Extract the [X, Y] coordinate from the center of the cell holding the provided text.  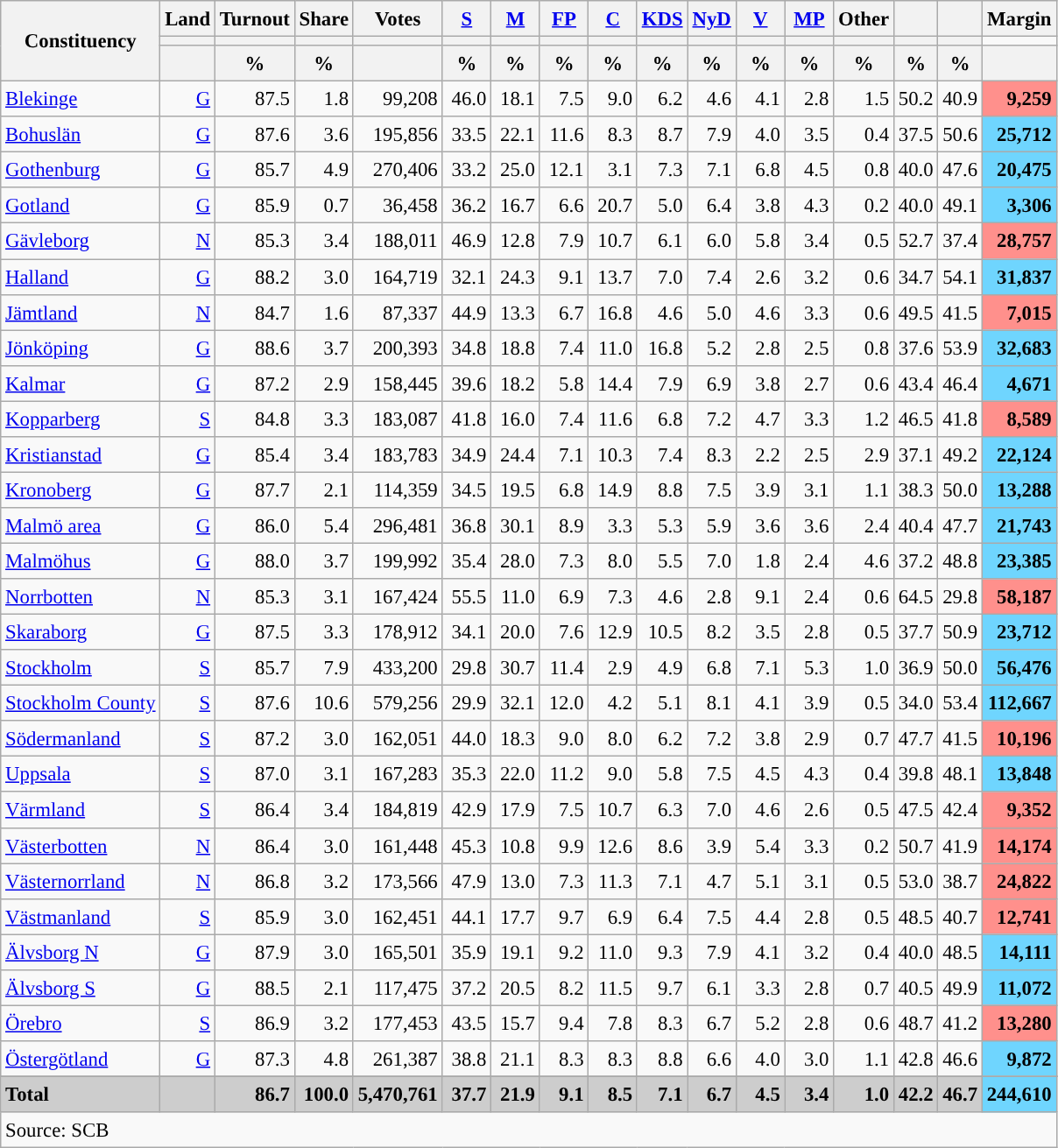
39.6 [467, 384]
86.9 [254, 1023]
99,208 [398, 100]
8.6 [662, 846]
10.3 [613, 455]
24,822 [1019, 881]
112,667 [1019, 704]
87,337 [398, 312]
9.4 [564, 1023]
46.6 [960, 1060]
49.1 [960, 205]
47.6 [960, 170]
5.9 [712, 525]
20.0 [516, 632]
V [760, 19]
19.1 [516, 953]
18.3 [516, 739]
16.0 [516, 419]
Skaraborg [81, 632]
84.7 [254, 312]
8.5 [613, 1095]
36,458 [398, 205]
86.8 [254, 881]
37.1 [915, 455]
34.1 [467, 632]
Malmö area [81, 525]
188,011 [398, 242]
44.0 [467, 739]
2.7 [809, 384]
42.2 [915, 1095]
34.7 [915, 277]
114,359 [398, 490]
C [613, 19]
162,051 [398, 739]
21.9 [516, 1095]
36.2 [467, 205]
8.9 [564, 525]
41.2 [960, 1023]
13,280 [1019, 1023]
88.5 [254, 988]
17.7 [516, 916]
28.0 [516, 560]
Source: SCB [529, 1130]
24.4 [516, 455]
7,015 [1019, 312]
6.3 [662, 811]
53.0 [915, 881]
53.9 [960, 349]
10.8 [516, 846]
Västerbotten [81, 846]
40.4 [915, 525]
20,475 [1019, 170]
40.5 [915, 988]
88.6 [254, 349]
36.8 [467, 525]
Stockholm County [81, 704]
Kristianstad [81, 455]
158,445 [398, 384]
13.0 [516, 881]
Stockholm [81, 667]
3,306 [1019, 205]
86.7 [254, 1095]
11.4 [564, 667]
53.4 [960, 704]
36.9 [915, 667]
Gävleborg [81, 242]
11.3 [613, 881]
Turnout [254, 19]
Uppsala [81, 774]
164,719 [398, 277]
Kronoberg [81, 490]
KDS [662, 19]
42.8 [915, 1060]
6.0 [712, 242]
23,385 [1019, 560]
39.8 [915, 774]
49.5 [915, 312]
14.4 [613, 384]
244,610 [1019, 1095]
87.7 [254, 490]
183,087 [398, 419]
35.9 [467, 953]
9.9 [564, 846]
30.7 [516, 667]
12.8 [516, 242]
18.8 [516, 349]
12.9 [613, 632]
7.6 [564, 632]
64.5 [915, 597]
28,757 [1019, 242]
19.5 [516, 490]
Värmland [81, 811]
Norrbotten [81, 597]
296,481 [398, 525]
Södermanland [81, 739]
5.5 [662, 560]
11.5 [613, 988]
10,196 [1019, 739]
2.2 [760, 455]
Älvsborg N [81, 953]
7.8 [613, 1023]
Gothenburg [81, 170]
16.7 [516, 205]
14,111 [1019, 953]
30.1 [516, 525]
41.9 [960, 846]
Kalmar [81, 384]
55.5 [467, 597]
22,124 [1019, 455]
M [516, 19]
46.5 [915, 419]
9,352 [1019, 811]
34.8 [467, 349]
117,475 [398, 988]
20.5 [516, 988]
85.4 [254, 455]
4.2 [613, 704]
58,187 [1019, 597]
13.3 [516, 312]
23,712 [1019, 632]
195,856 [398, 135]
Land [187, 19]
46.0 [467, 100]
10.6 [324, 704]
Jönköping [81, 349]
33.5 [467, 135]
29.9 [467, 704]
87.0 [254, 774]
8.1 [712, 704]
88.0 [254, 560]
40.7 [960, 916]
44.9 [467, 312]
13,848 [1019, 774]
1.2 [864, 419]
48.1 [960, 774]
35.4 [467, 560]
Gotland [81, 205]
34.5 [467, 490]
Västernorrland [81, 881]
9.3 [662, 953]
18.1 [516, 100]
Votes [398, 19]
48.8 [960, 560]
199,992 [398, 560]
9,872 [1019, 1060]
31,837 [1019, 277]
10.5 [662, 632]
12.0 [564, 704]
12.6 [613, 846]
Share [324, 19]
46.9 [467, 242]
48.7 [915, 1023]
54.1 [960, 277]
22.0 [516, 774]
13.7 [613, 277]
20.7 [613, 205]
579,256 [398, 704]
37.5 [915, 135]
183,783 [398, 455]
433,200 [398, 667]
50.6 [960, 135]
86.0 [254, 525]
Jämtland [81, 312]
50.7 [915, 846]
18.2 [516, 384]
Västmanland [81, 916]
42.9 [467, 811]
25,712 [1019, 135]
35.3 [467, 774]
40.9 [960, 100]
261,387 [398, 1060]
14.9 [613, 490]
1.6 [324, 312]
162,451 [398, 916]
84.8 [254, 419]
Blekinge [81, 100]
42.4 [960, 811]
22.1 [516, 135]
88.2 [254, 277]
17.9 [516, 811]
4,671 [1019, 384]
21.1 [516, 1060]
25.0 [516, 170]
173,566 [398, 881]
13,288 [1019, 490]
Halland [81, 277]
47.5 [915, 811]
34.0 [915, 704]
MP [809, 19]
24.3 [516, 277]
Bohuslän [81, 135]
178,912 [398, 632]
Älvsborg S [81, 988]
270,406 [398, 170]
Kopparberg [81, 419]
Constituency [81, 41]
47.9 [467, 881]
15.7 [516, 1023]
4.8 [324, 1060]
165,501 [398, 953]
38.7 [960, 881]
50.2 [915, 100]
5,470,761 [398, 1095]
Östergötland [81, 1060]
FP [564, 19]
167,283 [398, 774]
34.9 [467, 455]
21,743 [1019, 525]
38.8 [467, 1060]
14,174 [1019, 846]
184,819 [398, 811]
8.7 [662, 135]
Örebro [81, 1023]
38.3 [915, 490]
200,393 [398, 349]
12.1 [564, 170]
43.4 [915, 384]
9,259 [1019, 100]
32,683 [1019, 349]
87.9 [254, 953]
11.2 [564, 774]
33.2 [467, 170]
52.7 [915, 242]
12,741 [1019, 916]
44.1 [467, 916]
NyD [712, 19]
1.5 [864, 100]
Total [81, 1095]
100.0 [324, 1095]
37.4 [960, 242]
Other [864, 19]
49.2 [960, 455]
11,072 [1019, 988]
50.9 [960, 632]
Margin [1019, 19]
9.2 [564, 953]
87.3 [254, 1060]
161,448 [398, 846]
167,424 [398, 597]
177,453 [398, 1023]
46.7 [960, 1095]
49.9 [960, 988]
46.4 [960, 384]
56,476 [1019, 667]
8,589 [1019, 419]
Malmöhus [81, 560]
45.3 [467, 846]
37.6 [915, 349]
43.5 [467, 1023]
4.4 [760, 916]
